Determine the (X, Y) coordinate at the center of the cell enclosing the given text.  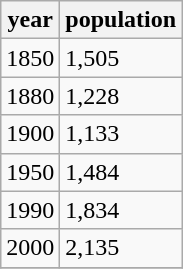
2,135 (121, 248)
1,505 (121, 58)
population (121, 20)
1,133 (121, 134)
1990 (30, 210)
1850 (30, 58)
1,834 (121, 210)
1880 (30, 96)
1,228 (121, 96)
year (30, 20)
1950 (30, 172)
2000 (30, 248)
1900 (30, 134)
1,484 (121, 172)
